Find where the given text appears and provide that cell's center as [X, Y] coordinate. 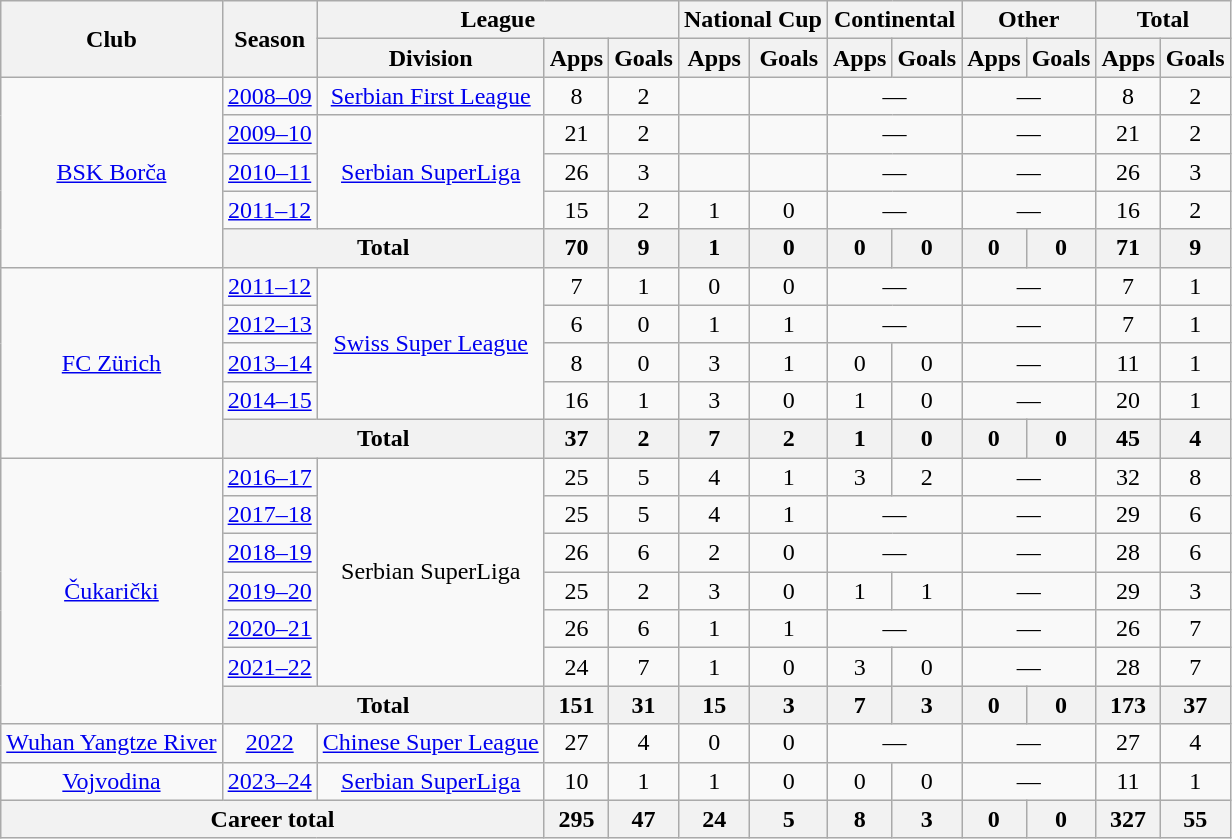
327 [1128, 819]
2009–10 [270, 134]
Other [1029, 20]
45 [1128, 438]
55 [1195, 819]
2012–13 [270, 324]
2014–15 [270, 400]
National Cup [752, 20]
31 [644, 705]
2016–17 [270, 477]
League [498, 20]
FC Zürich [112, 362]
70 [576, 248]
2018–19 [270, 553]
BSK Borča [112, 172]
2021–22 [270, 667]
2013–14 [270, 362]
Career total [272, 819]
2008–09 [270, 96]
Vojvodina [112, 781]
2017–18 [270, 515]
32 [1128, 477]
Club [112, 39]
2023–24 [270, 781]
20 [1128, 400]
Serbian First League [430, 96]
10 [576, 781]
151 [576, 705]
295 [576, 819]
2010–11 [270, 172]
Čukarički [112, 591]
47 [644, 819]
Division [430, 58]
173 [1128, 705]
Chinese Super League [430, 743]
Season [270, 39]
71 [1128, 248]
2019–20 [270, 591]
Wuhan Yangtze River [112, 743]
Continental [894, 20]
2020–21 [270, 629]
2022 [270, 743]
Swiss Super League [430, 343]
